Detect which cell encompasses the target text, then output its [x, y] center coordinate. 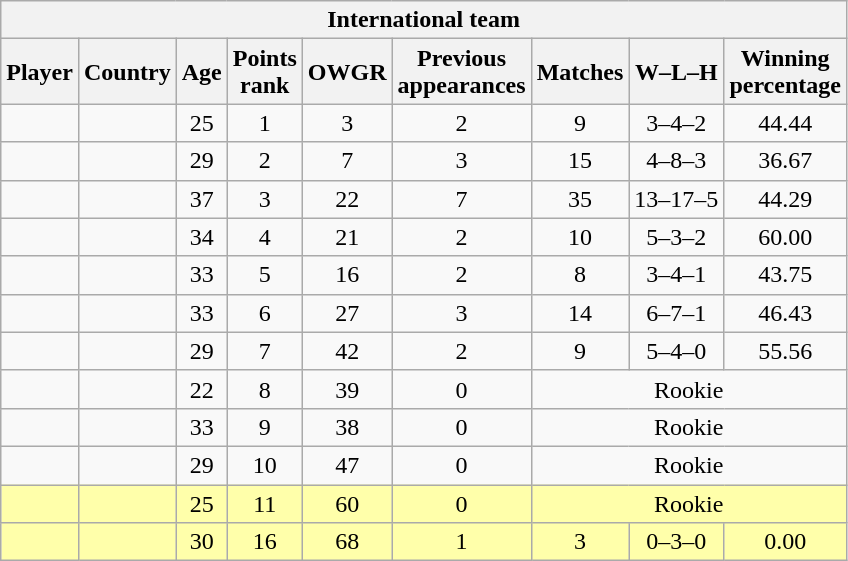
34 [202, 237]
37 [202, 199]
68 [347, 542]
42 [347, 351]
39 [347, 389]
Age [202, 72]
21 [347, 237]
Previousappearances [462, 72]
5 [264, 275]
Pointsrank [264, 72]
60 [347, 503]
43.75 [786, 275]
44.29 [786, 199]
Matches [580, 72]
W–L–H [676, 72]
OWGR [347, 72]
38 [347, 427]
3–4–2 [676, 123]
0.00 [786, 542]
30 [202, 542]
Player [40, 72]
35 [580, 199]
27 [347, 313]
0–3–0 [676, 542]
46.43 [786, 313]
5–4–0 [676, 351]
44.44 [786, 123]
47 [347, 465]
60.00 [786, 237]
Country [127, 72]
4–8–3 [676, 161]
55.56 [786, 351]
15 [580, 161]
6–7–1 [676, 313]
6 [264, 313]
4 [264, 237]
5–3–2 [676, 237]
13–17–5 [676, 199]
International team [424, 20]
14 [580, 313]
36.67 [786, 161]
3–4–1 [676, 275]
11 [264, 503]
Winningpercentage [786, 72]
